Return the [X, Y] coordinate for the center point of the cell that contains the specified text.  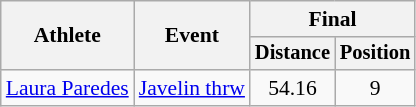
Distance [292, 54]
9 [375, 88]
Laura Paredes [68, 88]
54.16 [292, 88]
Final [332, 19]
Athlete [68, 36]
Javelin thrw [192, 88]
Event [192, 36]
Position [375, 54]
